Provide the (x, y) coordinate of the cell's center where the given text is located.  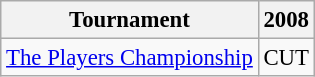
CUT (286, 58)
2008 (286, 20)
The Players Championship (130, 58)
Tournament (130, 20)
